For the text-containing cell, return its midpoint in [x, y] coordinate format. 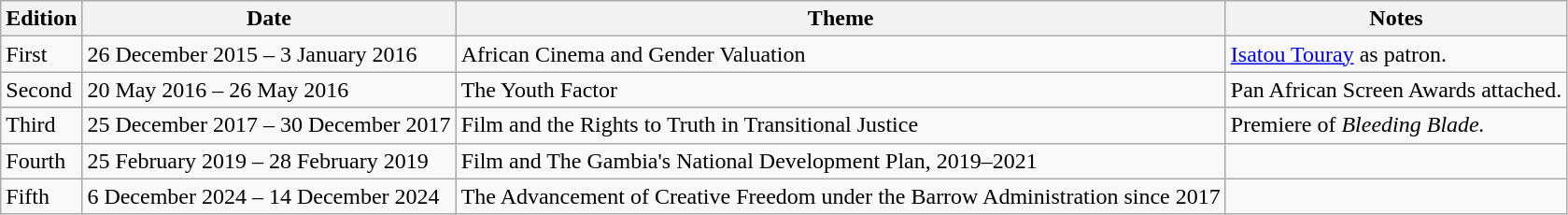
Second [41, 90]
Notes [1395, 19]
6 December 2024 – 14 December 2024 [269, 196]
Date [269, 19]
The Youth Factor [841, 90]
Isatou Touray as patron. [1395, 54]
20 May 2016 – 26 May 2016 [269, 90]
Pan African Screen Awards attached. [1395, 90]
26 December 2015 – 3 January 2016 [269, 54]
African Cinema and Gender Valuation [841, 54]
Fourth [41, 161]
Edition [41, 19]
Film and The Gambia's National Development Plan, 2019–2021 [841, 161]
25 December 2017 – 30 December 2017 [269, 125]
Fifth [41, 196]
First [41, 54]
Third [41, 125]
Film and the Rights to Truth in Transitional Justice [841, 125]
25 February 2019 – 28 February 2019 [269, 161]
Premiere of Bleeding Blade. [1395, 125]
Theme [841, 19]
The Advancement of Creative Freedom under the Barrow Administration since 2017 [841, 196]
